Capture the cell that displays the provided text and extract its [X, Y] central coordinate. 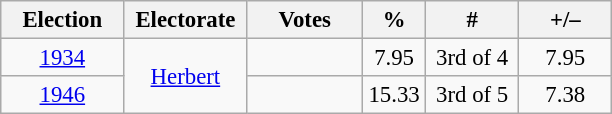
15.33 [394, 95]
Election [62, 20]
# [472, 20]
Electorate [186, 20]
+/– [566, 20]
3rd of 5 [472, 95]
Votes [305, 20]
% [394, 20]
3rd of 4 [472, 58]
Herbert [186, 76]
7.38 [566, 95]
1934 [62, 58]
1946 [62, 95]
